Provide the [x, y] coordinate of the cell's center where the given text is located.  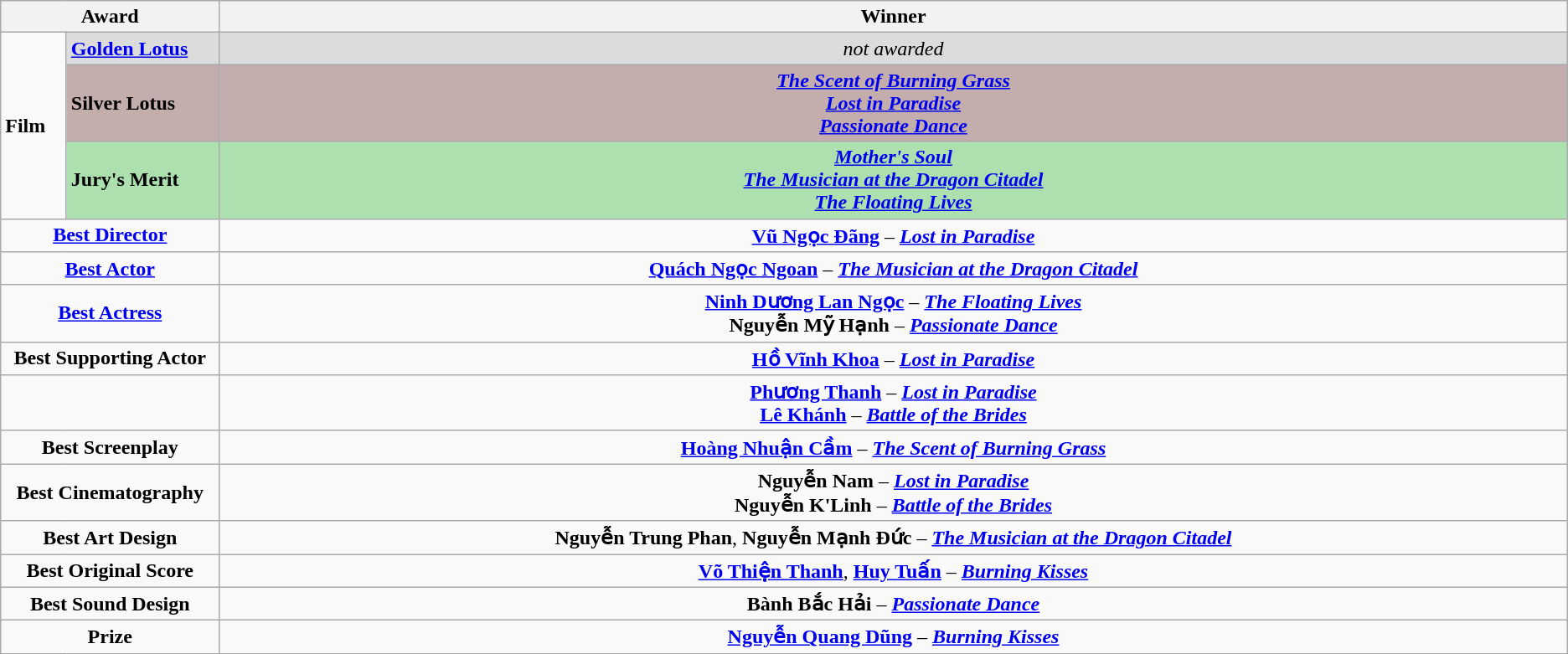
Best Actress [111, 313]
Nguyễn Trung Phan, Nguyễn Mạnh Đức – The Musician at the Dragon Citadel [893, 538]
Hoàng Nhuận Cầm – The Scent of Burning Grass [893, 447]
Best Screenplay [111, 447]
Film [34, 126]
Jury's Merit [142, 180]
Award [111, 17]
Hồ Vĩnh Khoa – Lost in Paradise [893, 358]
Prize [111, 637]
Best Cinematography [111, 492]
Best Supporting Actor [111, 358]
Best Actor [111, 269]
Best Director [111, 235]
Bành Bắc Hải – Passionate Dance [893, 604]
Nguyễn Quang Dũng – Burning Kisses [893, 637]
Vũ Ngọc Đãng – Lost in Paradise [893, 235]
Ninh Dương Lan Ngọc – The Floating LivesNguyễn Mỹ Hạnh – Passionate Dance [893, 313]
Nguyễn Nam – Lost in ParadiseNguyễn K'Linh – Battle of the Brides [893, 492]
Phương Thanh – Lost in ParadiseLê Khánh – Battle of the Brides [893, 404]
The Scent of Burning GrassLost in ParadisePassionate Dance [893, 103]
Winner [893, 17]
Võ Thiện Thanh, Huy Tuấn – Burning Kisses [893, 571]
Best Original Score [111, 571]
Mother's SoulThe Musician at the Dragon CitadelThe Floating Lives [893, 180]
not awarded [893, 49]
Best Art Design [111, 538]
Golden Lotus [142, 49]
Silver Lotus [142, 103]
Quách Ngọc Ngoan – The Musician at the Dragon Citadel [893, 269]
Best Sound Design [111, 604]
